Provide the [x, y] coordinate of the cell's center where the given text is located.  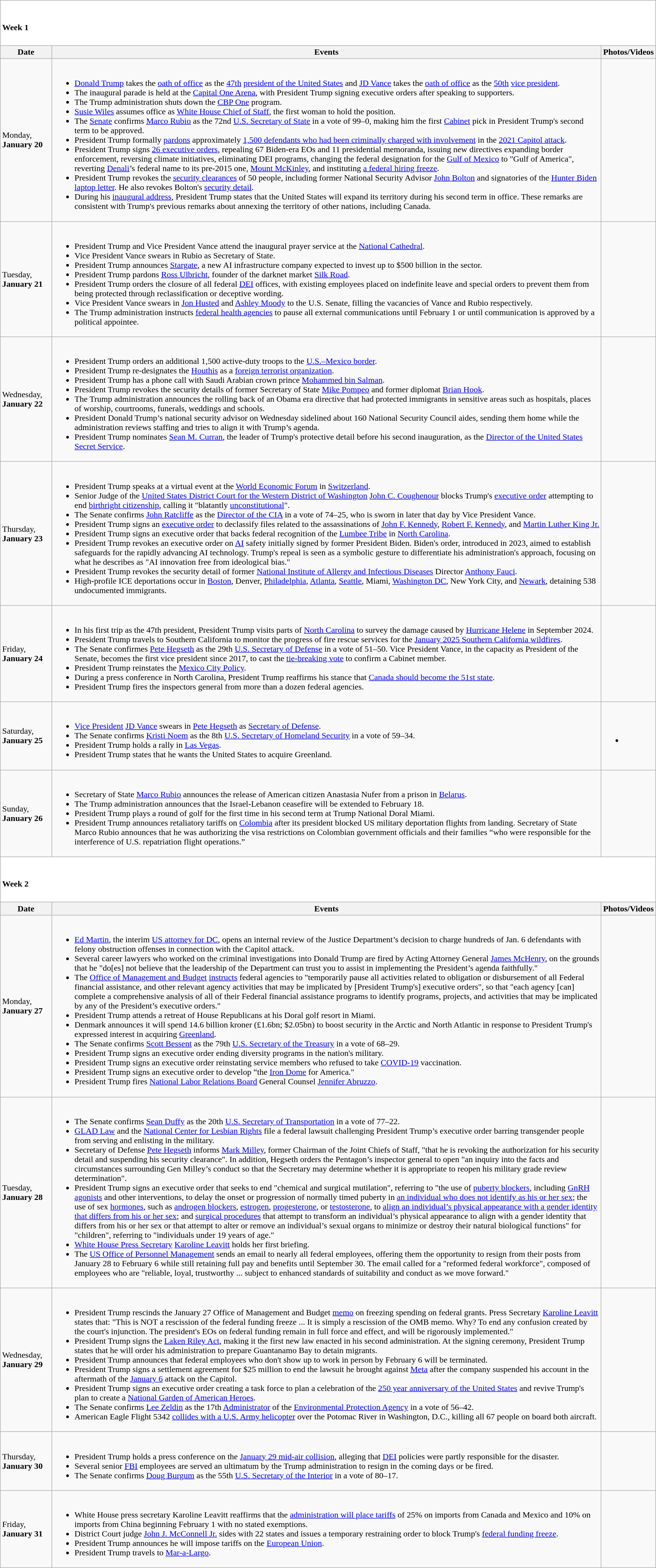
Monday, January 20 [26, 140]
Sunday, January 26 [26, 813]
Wednesday, January 22 [26, 399]
Friday, January 24 [26, 653]
Tuesday, January 28 [26, 1193]
Week 1 [328, 23]
Tuesday, January 21 [26, 279]
Friday, January 31 [26, 1529]
Monday, January 27 [26, 1006]
Thursday, January 30 [26, 1461]
Week 2 [328, 879]
Saturday, January 25 [26, 736]
Wednesday, January 29 [26, 1360]
Thursday, January 23 [26, 534]
